From the cell containing the given text, extract its center point as [X, Y] coordinate. 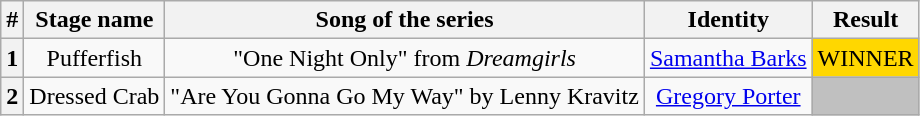
"One Night Only" from Dreamgirls [405, 58]
1 [12, 58]
Gregory Porter [728, 96]
Identity [728, 20]
Stage name [94, 20]
# [12, 20]
WINNER [866, 58]
Song of the series [405, 20]
Samantha Barks [728, 58]
"Are You Gonna Go My Way" by Lenny Kravitz [405, 96]
Pufferfish [94, 58]
Result [866, 20]
Dressed Crab [94, 96]
2 [12, 96]
